Return [X, Y] of the center of cell containing provided text 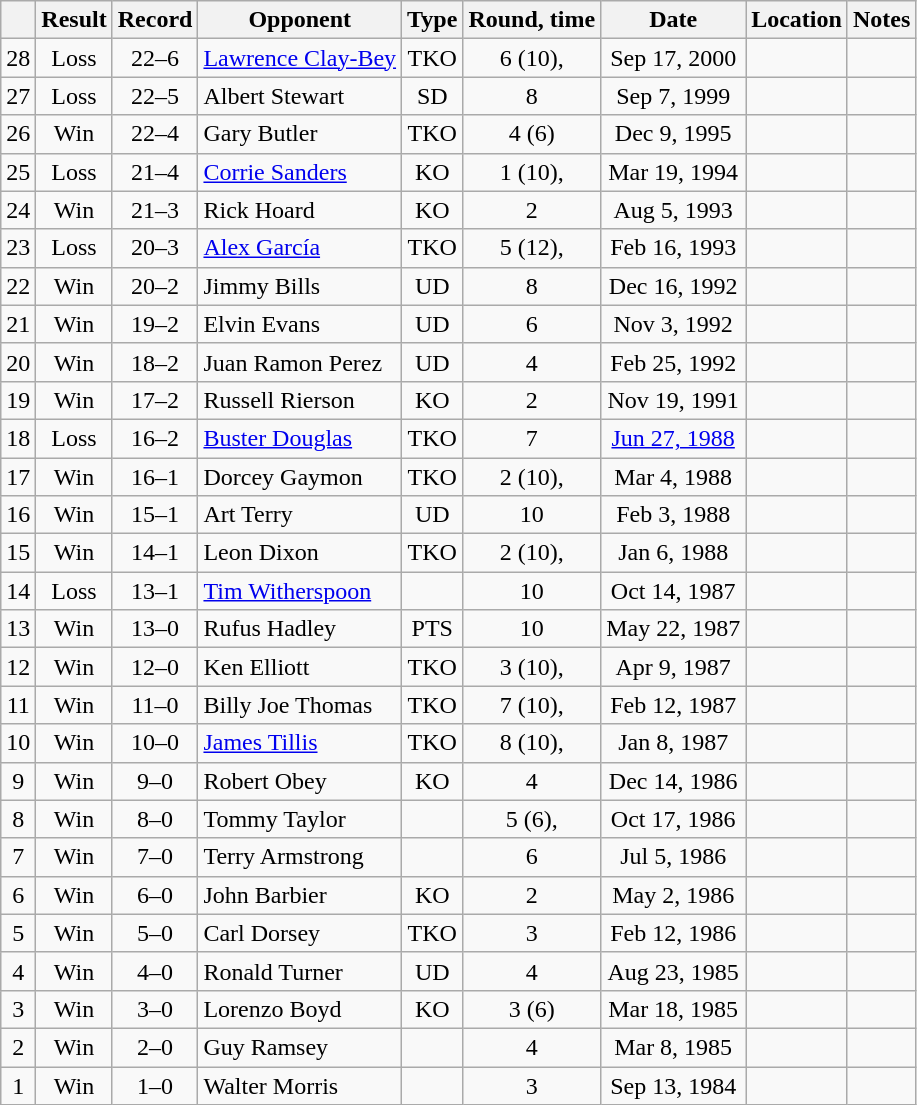
28 [18, 58]
8–0 [155, 819]
Date [674, 20]
Jan 8, 1987 [674, 743]
Sep 13, 1984 [674, 1085]
Sep 17, 2000 [674, 58]
4–0 [155, 971]
Result [74, 20]
20 [18, 362]
Ronald Turner [300, 971]
5 (12), [532, 248]
Feb 12, 1987 [674, 705]
13 [18, 629]
18–2 [155, 362]
SD [432, 96]
21–4 [155, 172]
Apr 9, 1987 [674, 667]
7–0 [155, 857]
Rick Hoard [300, 210]
Jul 5, 1986 [674, 857]
9–0 [155, 781]
16–1 [155, 477]
26 [18, 134]
May 2, 1986 [674, 895]
Mar 19, 1994 [674, 172]
19 [18, 400]
Billy Joe Thomas [300, 705]
PTS [432, 629]
Round, time [532, 20]
16–2 [155, 438]
Mar 18, 1985 [674, 1009]
Guy Ramsey [300, 1047]
Sep 7, 1999 [674, 96]
Aug 23, 1985 [674, 971]
11 [18, 705]
25 [18, 172]
22–4 [155, 134]
3–0 [155, 1009]
Corrie Sanders [300, 172]
Feb 3, 1988 [674, 515]
1 [18, 1085]
Location [797, 20]
10–0 [155, 743]
14 [18, 591]
14–1 [155, 553]
Notes [881, 20]
24 [18, 210]
Walter Morris [300, 1085]
20–2 [155, 286]
15 [18, 553]
May 22, 1987 [674, 629]
5 [18, 933]
19–2 [155, 324]
6–0 [155, 895]
Opponent [300, 20]
Oct 14, 1987 [674, 591]
1–0 [155, 1085]
John Barbier [300, 895]
Mar 8, 1985 [674, 1047]
1 (10), [532, 172]
Aug 5, 1993 [674, 210]
Feb 12, 1986 [674, 933]
22 [18, 286]
Leon Dixon [300, 553]
9 [18, 781]
Jan 6, 1988 [674, 553]
Feb 16, 1993 [674, 248]
Buster Douglas [300, 438]
Jun 27, 1988 [674, 438]
4 (6) [532, 134]
Albert Stewart [300, 96]
5 (6), [532, 819]
Record [155, 20]
Tommy Taylor [300, 819]
21–3 [155, 210]
Alex García [300, 248]
12–0 [155, 667]
2–0 [155, 1047]
Gary Butler [300, 134]
22–6 [155, 58]
Nov 19, 1991 [674, 400]
Lorenzo Boyd [300, 1009]
Terry Armstrong [300, 857]
Type [432, 20]
11–0 [155, 705]
Dorcey Gaymon [300, 477]
23 [18, 248]
22–5 [155, 96]
16 [18, 515]
Tim Witherspoon [300, 591]
Nov 3, 1992 [674, 324]
5–0 [155, 933]
8 (10), [532, 743]
Dec 9, 1995 [674, 134]
3 (10), [532, 667]
Carl Dorsey [300, 933]
Oct 17, 1986 [674, 819]
Lawrence Clay-Bey [300, 58]
Russell Rierson [300, 400]
20–3 [155, 248]
27 [18, 96]
Dec 14, 1986 [674, 781]
Robert Obey [300, 781]
Juan Ramon Perez [300, 362]
7 (10), [532, 705]
3 (6) [532, 1009]
6 (10), [532, 58]
17 [18, 477]
Art Terry [300, 515]
15–1 [155, 515]
Feb 25, 1992 [674, 362]
James Tillis [300, 743]
Rufus Hadley [300, 629]
Mar 4, 1988 [674, 477]
Dec 16, 1992 [674, 286]
13–0 [155, 629]
Elvin Evans [300, 324]
Ken Elliott [300, 667]
Jimmy Bills [300, 286]
21 [18, 324]
17–2 [155, 400]
13–1 [155, 591]
18 [18, 438]
12 [18, 667]
